Extract the [X, Y] coordinate from the center of the cell holding the provided text.  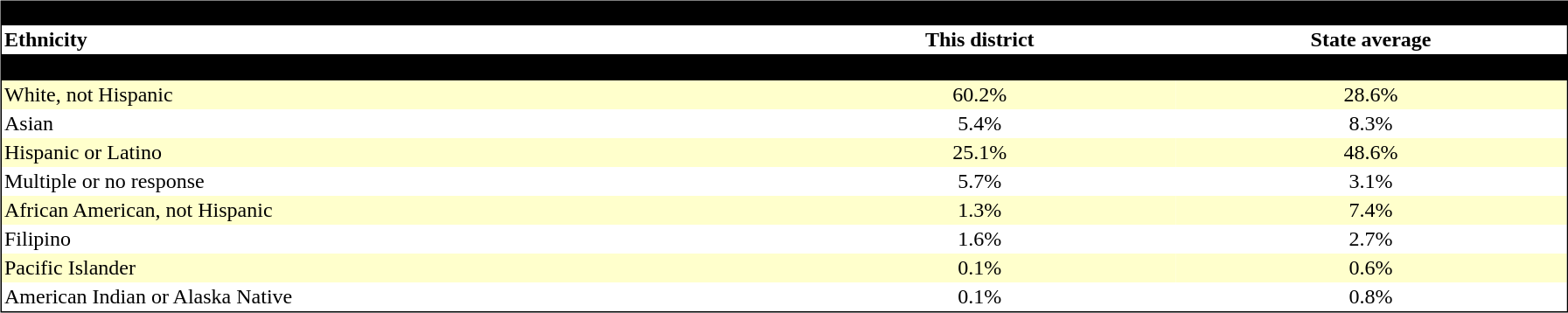
Multiple or no response [394, 182]
Pacific Islander [394, 268]
3.1% [1371, 182]
Asian [394, 124]
State average [1371, 40]
Ethnicity [394, 40]
Ethnicity This district State average [784, 28]
0.6% [1371, 268]
60.2% [979, 94]
5.4% [979, 124]
African American, not Hispanic [394, 210]
28.6% [1371, 94]
0.8% [1371, 297]
25.1% [979, 152]
1.6% [979, 240]
Filipino [394, 240]
White, not Hispanic [394, 94]
7.4% [1371, 210]
American Indian or Alaska Native [394, 297]
2.7% [1371, 240]
8.3% [1371, 124]
Hispanic or Latino [394, 152]
This district [979, 40]
48.6% [1371, 152]
5.7% [979, 182]
1.3% [979, 210]
